Find where the given text appears and provide that cell's center as (x, y) coordinate. 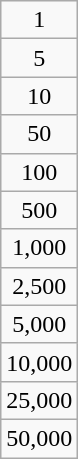
100 (40, 172)
10,000 (40, 362)
10 (40, 96)
1,000 (40, 248)
25,000 (40, 400)
1 (40, 20)
50 (40, 134)
500 (40, 210)
50,000 (40, 438)
5,000 (40, 324)
2,500 (40, 286)
5 (40, 58)
